Pinpoint the cell where the given text exists, returning its [X, Y] midpoint coordinate. 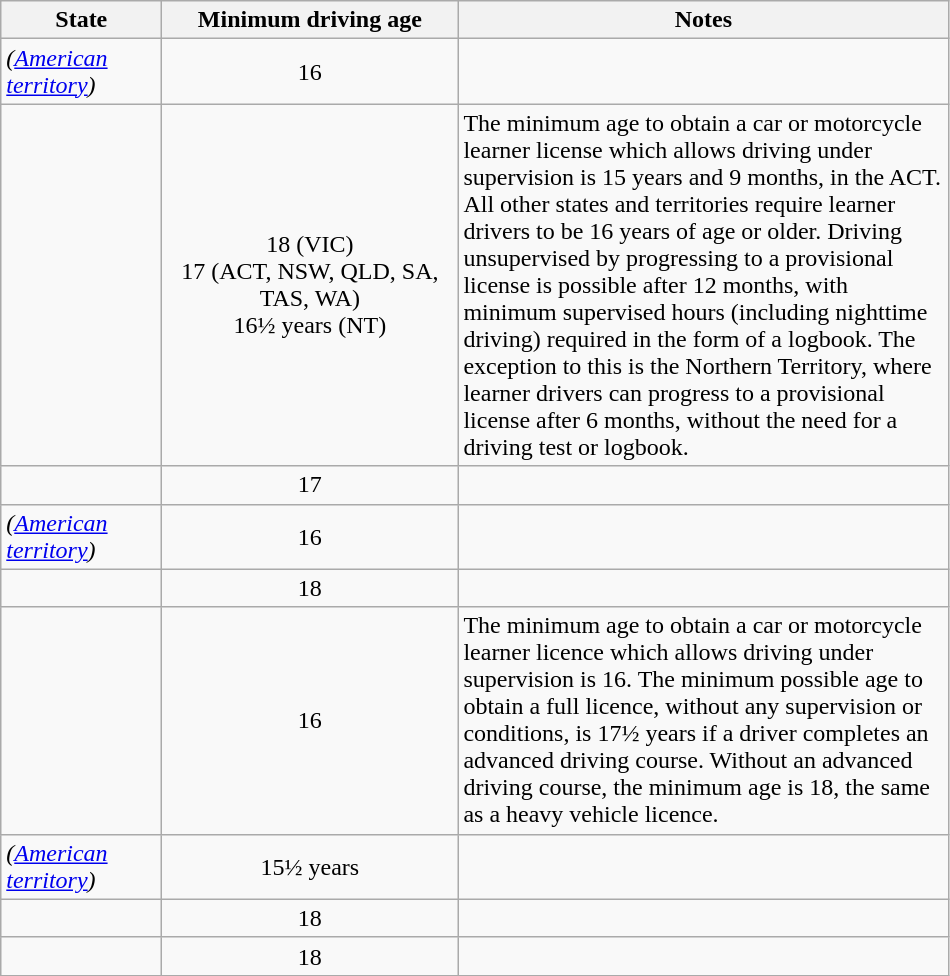
Notes [704, 20]
State [82, 20]
17 [310, 485]
18 (VIC) 17 (ACT, NSW, QLD, SA, TAS, WA) 16½ years (NT) [310, 285]
15½ years [310, 866]
Minimum driving age [310, 20]
